From the cell containing the given text, extract its center point as [x, y] coordinate. 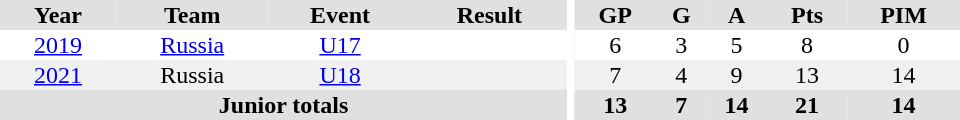
5 [736, 45]
Pts [807, 15]
2019 [58, 45]
Event [340, 15]
Year [58, 15]
0 [904, 45]
6 [616, 45]
A [736, 15]
PIM [904, 15]
U17 [340, 45]
GP [616, 15]
3 [682, 45]
Junior totals [284, 105]
G [682, 15]
Result [490, 15]
8 [807, 45]
Team [192, 15]
U18 [340, 75]
4 [682, 75]
2021 [58, 75]
9 [736, 75]
21 [807, 105]
